For the text-containing cell, return its midpoint in (X, Y) coordinate format. 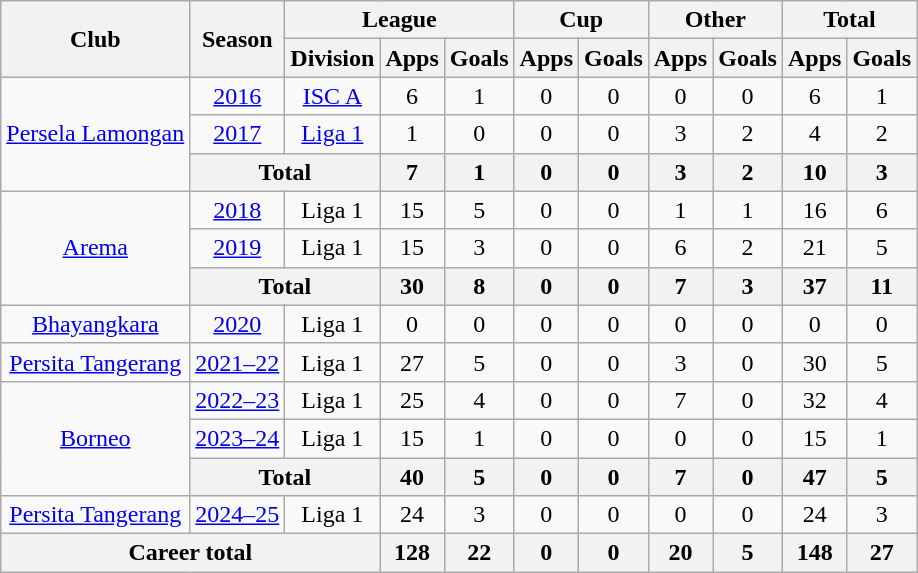
47 (814, 477)
40 (412, 477)
32 (814, 400)
Season (238, 39)
10 (814, 172)
37 (814, 286)
2016 (238, 96)
20 (680, 553)
Persela Lamongan (96, 134)
ISC A (332, 96)
Career total (190, 553)
Club (96, 39)
2021–22 (238, 362)
16 (814, 210)
148 (814, 553)
22 (479, 553)
25 (412, 400)
Bhayangkara (96, 324)
Division (332, 58)
2020 (238, 324)
2017 (238, 134)
21 (814, 248)
8 (479, 286)
Borneo (96, 438)
2018 (238, 210)
2024–25 (238, 515)
11 (882, 286)
Other (715, 20)
2023–24 (238, 438)
128 (412, 553)
Cup (581, 20)
Arema (96, 248)
2019 (238, 248)
2022–23 (238, 400)
League (400, 20)
